From the cell containing the given text, extract its center point as [X, Y] coordinate. 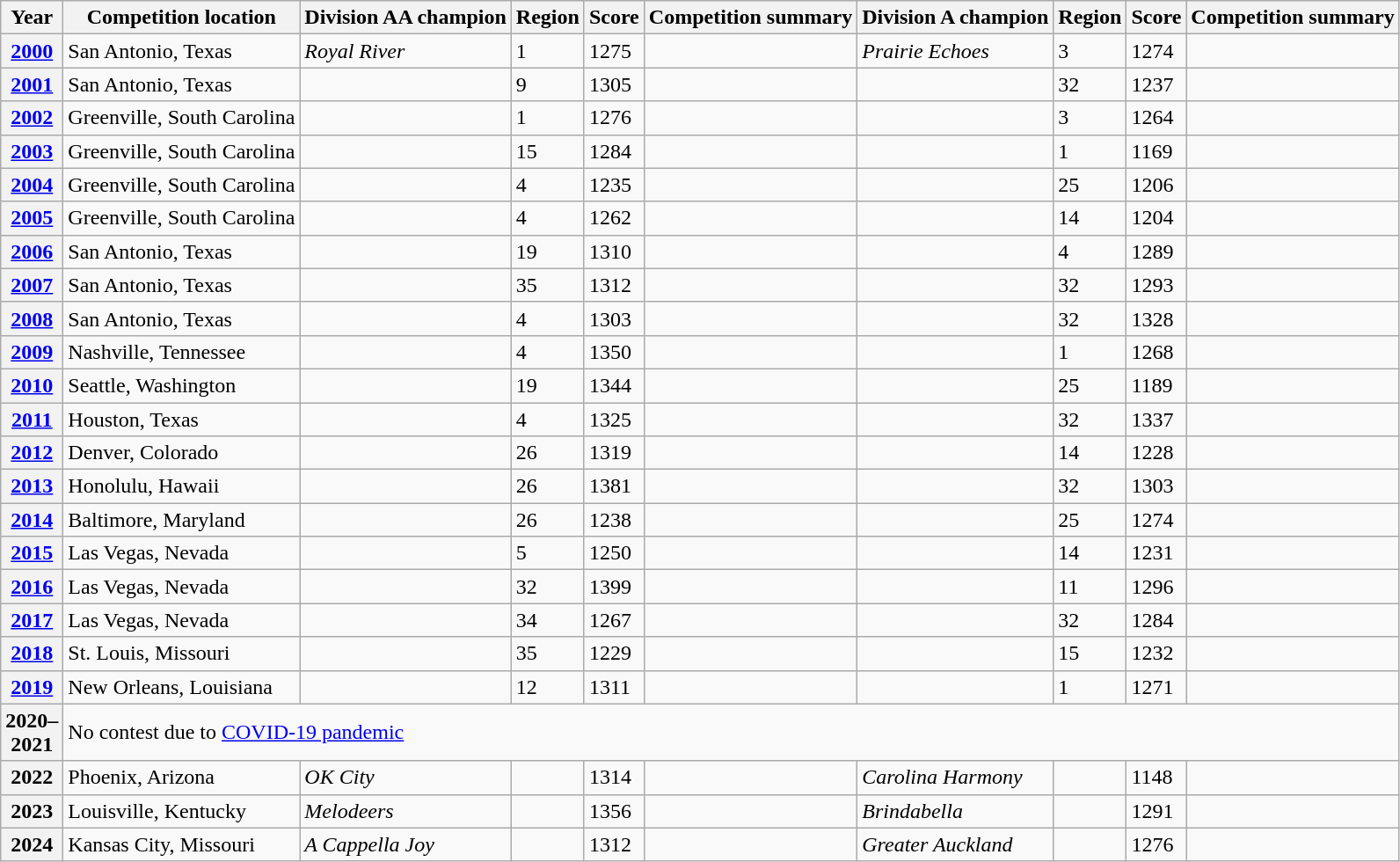
1204 [1156, 218]
2024 [32, 844]
1169 [1156, 151]
Competition location [181, 18]
Seattle, Washington [181, 385]
1350 [614, 352]
1229 [614, 654]
1310 [614, 252]
2009 [32, 352]
Louisville, Kentucky [181, 811]
1268 [1156, 352]
1275 [614, 51]
2000 [32, 51]
1319 [614, 453]
New Orleans, Louisiana [181, 687]
St. Louis, Missouri [181, 654]
2010 [32, 385]
2019 [32, 687]
5 [547, 553]
1289 [1156, 252]
Brindabella [955, 811]
OK City [405, 778]
2022 [32, 778]
1235 [614, 185]
A Cappella Joy [405, 844]
12 [547, 687]
Melodeers [405, 811]
Year [32, 18]
Greater Auckland [955, 844]
1328 [1156, 318]
Division AA champion [405, 18]
1206 [1156, 185]
No contest due to COVID-19 pandemic [732, 732]
2001 [32, 84]
34 [547, 620]
1228 [1156, 453]
Kansas City, Missouri [181, 844]
1237 [1156, 84]
1296 [1156, 587]
2017 [32, 620]
1325 [614, 420]
2008 [32, 318]
9 [547, 84]
2005 [32, 218]
2013 [32, 486]
2006 [32, 252]
1344 [614, 385]
2020–2021 [32, 732]
1399 [614, 587]
1250 [614, 553]
Carolina Harmony [955, 778]
1267 [614, 620]
Houston, Texas [181, 420]
2016 [32, 587]
1264 [1156, 118]
2011 [32, 420]
1238 [614, 520]
Phoenix, Arizona [181, 778]
11 [1090, 587]
1311 [614, 687]
2002 [32, 118]
1232 [1156, 654]
Nashville, Tennessee [181, 352]
2014 [32, 520]
Royal River [405, 51]
Division A champion [955, 18]
Denver, Colorado [181, 453]
1271 [1156, 687]
2004 [32, 185]
1356 [614, 811]
1314 [614, 778]
2023 [32, 811]
1291 [1156, 811]
1381 [614, 486]
1293 [1156, 285]
1148 [1156, 778]
1262 [614, 218]
1337 [1156, 420]
2007 [32, 285]
1231 [1156, 553]
2012 [32, 453]
1305 [614, 84]
Honolulu, Hawaii [181, 486]
1189 [1156, 385]
Baltimore, Maryland [181, 520]
2018 [32, 654]
2015 [32, 553]
Prairie Echoes [955, 51]
2003 [32, 151]
